Scan for the cell matching the given text and deliver its (x, y) coordinate at center. 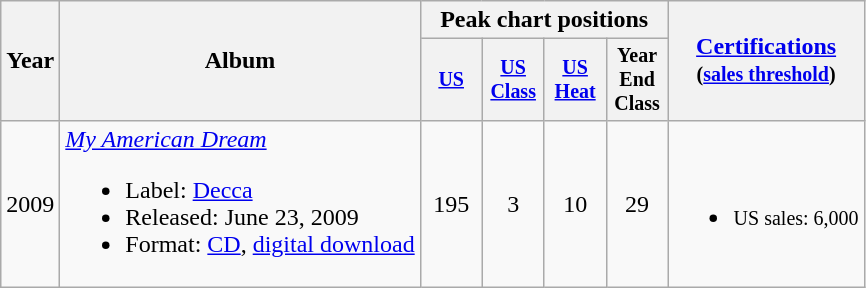
US (451, 80)
My American DreamLabel: DeccaReleased: June 23, 2009Format: CD, digital download (240, 204)
Peak chart positions (544, 20)
3 (513, 204)
US Class (513, 80)
Year (30, 61)
195 (451, 204)
USHeat (575, 80)
2009 (30, 204)
Album (240, 61)
Year EndClass (637, 80)
29 (637, 204)
Certifications(sales threshold) (766, 61)
US sales: 6,000 (766, 204)
10 (575, 204)
